Output the (x, y) coordinate of the center of the cell containing the given text.  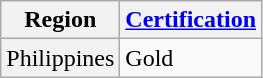
Certification (191, 20)
Philippines (60, 58)
Gold (191, 58)
Region (60, 20)
